Identify which cell holds the provided text, then report its (x, y) central coordinate. 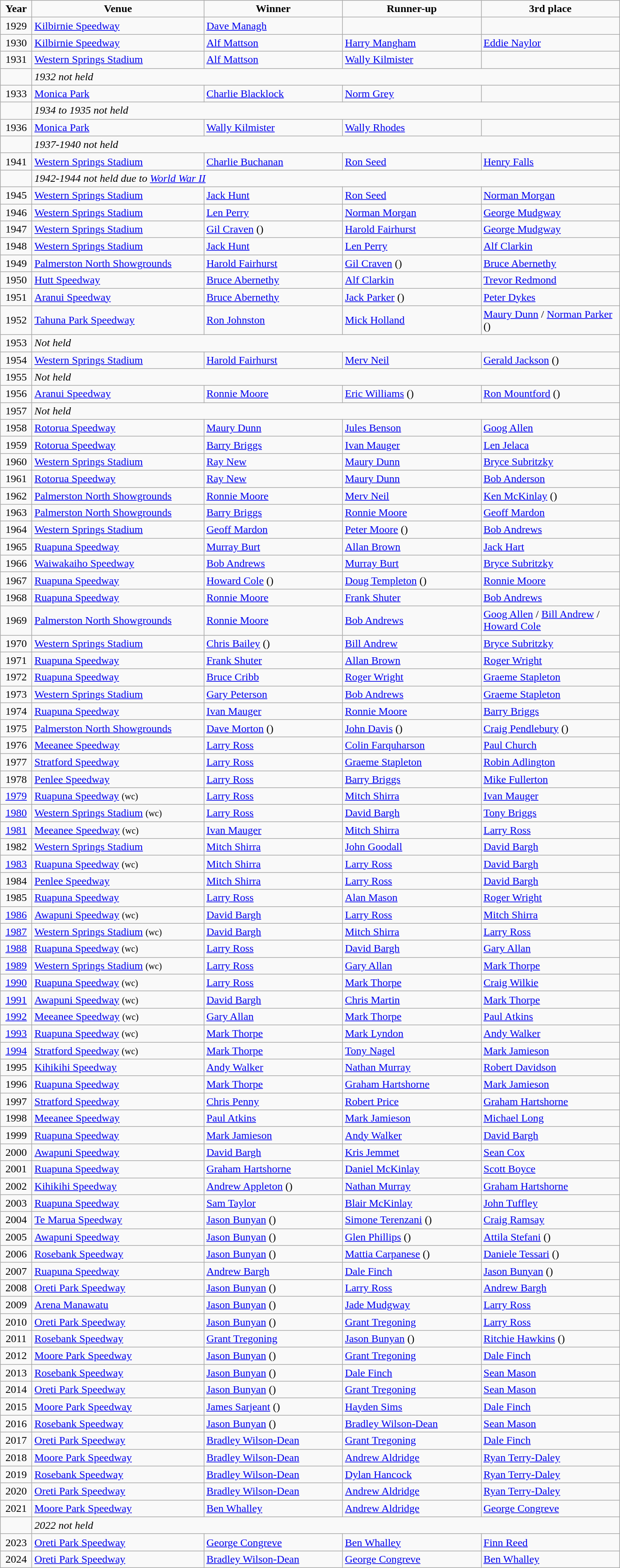
Robin Adlington (551, 762)
Gerald Jackson () (551, 360)
Dave Morton () (273, 728)
1968 (16, 598)
2008 (16, 1288)
Mike Fullerton (551, 779)
Alan Mason (412, 898)
Finn Reed (551, 1542)
1996 (16, 1085)
1984 (16, 881)
Craig Pendlebury () (551, 728)
1983 (16, 864)
Sam Taylor (273, 1203)
1952 (16, 320)
1949 (16, 263)
2001 (16, 1169)
Jade Mudgway (412, 1305)
Wally Rhodes (412, 127)
Bill Andrew (412, 643)
1945 (16, 195)
Goog Allen / Bill Andrew / Howard Cole (551, 620)
1954 (16, 360)
Attila Stefani () (551, 1237)
Mark Lyndon (412, 1033)
2016 (16, 1424)
1936 (16, 127)
Howard Cole () (273, 581)
Henry Falls (551, 161)
1948 (16, 246)
Ron Johnston (273, 320)
2004 (16, 1220)
Peter Dykes (551, 297)
Waiwakaiho Speedway (118, 564)
Chris Bailey () (273, 643)
3rd place (551, 9)
John Tuffley (551, 1203)
Arena Manawatu (118, 1305)
Eddie Naylor (551, 43)
Goog Allen (551, 428)
Craig Ramsay (551, 1220)
1961 (16, 479)
Tahuna Park Speedway (118, 320)
1960 (16, 462)
1999 (16, 1135)
1973 (16, 694)
John Goodall (412, 847)
1988 (16, 949)
Year (16, 9)
1947 (16, 229)
Tony Nagel (412, 1050)
1991 (16, 999)
Scott Boyce (551, 1169)
Charlie Blacklock (273, 94)
1985 (16, 898)
1962 (16, 496)
Simone Terenzani () (412, 1220)
1964 (16, 530)
1994 (16, 1050)
1966 (16, 564)
Colin Farquharson (412, 745)
Eric Williams () (412, 394)
Trevor Redmond (551, 280)
1937-1940 not held (326, 144)
Chris Martin (412, 999)
Ken McKinlay () (551, 496)
Glen Phillips () (412, 1237)
1963 (16, 513)
1957 (16, 411)
1969 (16, 620)
Doug Templeton () (412, 581)
Daniele Tessari () (551, 1254)
1929 (16, 26)
2009 (16, 1305)
Ron Mountford () (551, 394)
1959 (16, 445)
John Davis () (412, 728)
1977 (16, 762)
1989 (16, 966)
1997 (16, 1101)
1976 (16, 745)
Maury Dunn / Norman Parker () (551, 320)
1953 (16, 343)
2018 (16, 1457)
Venue (118, 9)
Peter Moore () (412, 530)
1967 (16, 581)
1934 to 1935 not held (326, 111)
2015 (16, 1407)
1965 (16, 547)
Sean Cox (551, 1152)
2024 (16, 1559)
1956 (16, 394)
2014 (16, 1390)
2003 (16, 1203)
2020 (16, 1491)
Hayden Sims (412, 1407)
Bruce Cribb (273, 677)
Dylan Hancock (412, 1474)
1950 (16, 280)
Craig Wilkie (551, 983)
Te Marua Speedway (118, 1220)
1971 (16, 660)
Michael Long (551, 1118)
1995 (16, 1068)
1975 (16, 728)
James Sarjeant () (273, 1407)
1974 (16, 711)
1930 (16, 43)
1941 (16, 161)
Jules Benson (412, 428)
1979 (16, 796)
1951 (16, 297)
2019 (16, 1474)
Hutt Speedway (118, 280)
Ritchie Hawkins () (551, 1339)
2012 (16, 1356)
1955 (16, 377)
Chris Penny (273, 1101)
1931 (16, 60)
1990 (16, 983)
2021 (16, 1508)
1981 (16, 830)
Kris Jemmet (412, 1152)
1978 (16, 779)
1993 (16, 1033)
Blair McKinlay (412, 1203)
Mick Holland (412, 320)
1932 not held (326, 77)
1933 (16, 94)
Charlie Buchanan (273, 161)
2022 not held (326, 1525)
Norm Grey (412, 94)
2013 (16, 1373)
Stratford Speedway (wc) (118, 1050)
1970 (16, 643)
2002 (16, 1186)
Winner (273, 9)
2007 (16, 1271)
1942-1944 not held due to World War II (326, 178)
2017 (16, 1441)
2010 (16, 1322)
Daniel McKinlay (412, 1169)
Jack Hart (551, 547)
1958 (16, 428)
2000 (16, 1152)
Paul Church (551, 745)
Gary Peterson (273, 694)
1980 (16, 813)
1986 (16, 915)
2005 (16, 1237)
1992 (16, 1016)
1982 (16, 847)
1946 (16, 213)
1972 (16, 677)
Len Jelaca (551, 445)
Robert Price (412, 1101)
1987 (16, 932)
Runner-up (412, 9)
Robert Davidson (551, 1068)
Mattia Carpanese () (412, 1254)
2006 (16, 1254)
2011 (16, 1339)
Andrew Appleton () (273, 1186)
Harry Mangham (412, 43)
1998 (16, 1118)
Jack Parker () (412, 297)
Bob Anderson (551, 479)
Tony Briggs (551, 813)
2023 (16, 1542)
Dave Managh (273, 26)
